Extract the [x, y] coordinate from the center of the cell holding the provided text.  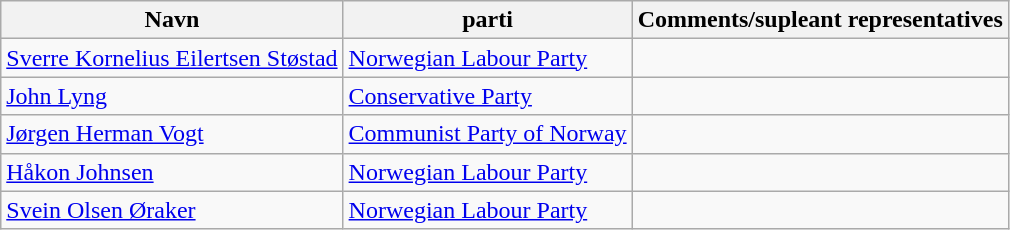
parti [488, 20]
Comments/supleant representatives [820, 20]
Sverre Kornelius Eilertsen Støstad [172, 58]
Håkon Johnsen [172, 172]
Navn [172, 20]
John Lyng [172, 96]
Jørgen Herman Vogt [172, 134]
Communist Party of Norway [488, 134]
Conservative Party [488, 96]
Svein Olsen Øraker [172, 210]
